Scan for the cell matching the given text and deliver its (X, Y) coordinate at center. 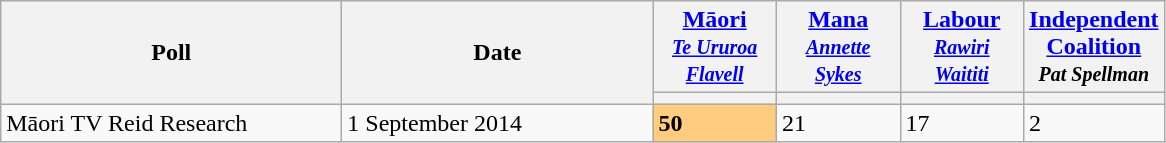
2 (1094, 123)
Date (498, 52)
50 (715, 123)
21 (838, 123)
Poll (172, 52)
LabourRawiri Waititi (962, 47)
1 September 2014 (498, 123)
Māori TV Reid Research (172, 123)
17 (962, 123)
MāoriTe Ururoa Flavell (715, 47)
ManaAnnette Sykes (838, 47)
Independent CoalitionPat Spellman (1094, 47)
